Output the (X, Y) coordinate of the center of the cell containing the given text.  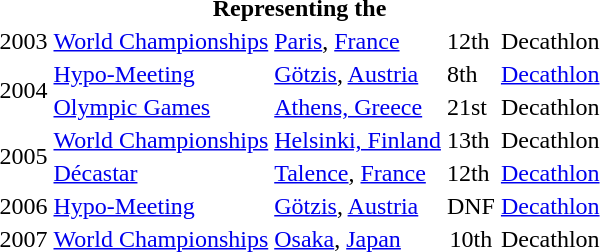
Décastar (161, 173)
DNF (470, 206)
21st (470, 107)
13th (470, 140)
Helsinki, Finland (358, 140)
8th (470, 74)
Athens, Greece (358, 107)
Olympic Games (161, 107)
Paris, France (358, 41)
Talence, France (358, 173)
